Search for the cell housing the specified text and yield its (X, Y) center coordinate. 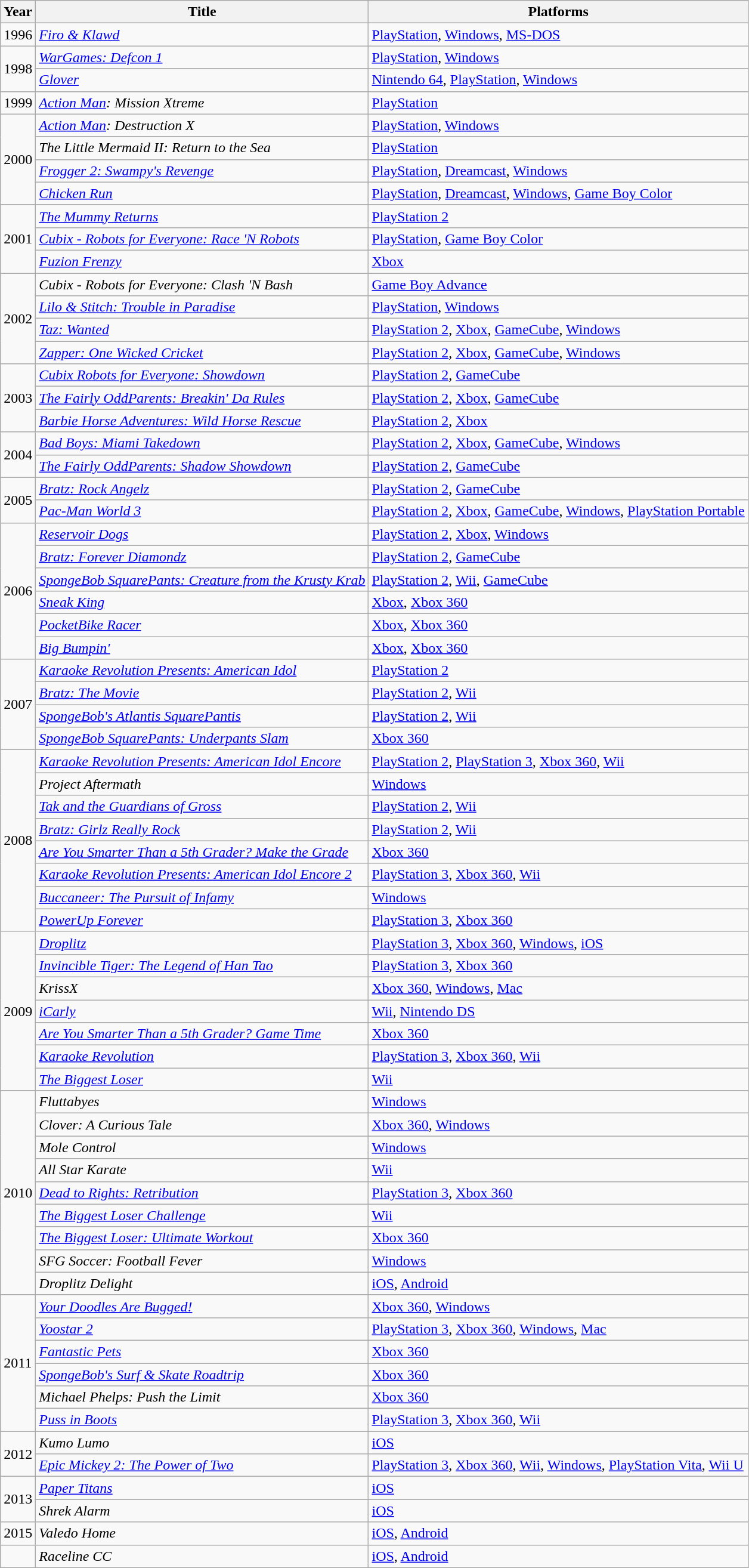
Karaoke Revolution Presents: American Idol (202, 671)
Valedo Home (202, 1533)
2000 (18, 159)
Karaoke Revolution Presents: American Idol Encore (202, 761)
Are You Smarter Than a 5th Grader? Game Time (202, 1034)
Karaoke Revolution (202, 1057)
Frogger 2: Swampy's Revenge (202, 171)
WarGames: Defcon 1 (202, 57)
Are You Smarter Than a 5th Grader? Make the Grade (202, 852)
1999 (18, 103)
2011 (18, 1363)
The Biggest Loser: Ultimate Workout (202, 1238)
Clover: A Curious Tale (202, 1125)
iCarly (202, 1011)
2006 (18, 591)
Michael Phelps: Push the Limit (202, 1397)
Sneak King (202, 602)
PlayStation, Windows, MS-DOS (558, 35)
PlayStation 2, Xbox, GameCube (558, 398)
Wii, Nintendo DS (558, 1011)
The Little Mermaid II: Return to the Sea (202, 148)
Chicken Run (202, 193)
Cubix Robots for Everyone: Showdown (202, 375)
2012 (18, 1454)
2015 (18, 1533)
Paper Titans (202, 1488)
Year (18, 12)
Project Aftermath (202, 784)
Droplitz Delight (202, 1283)
2007 (18, 705)
Raceline CC (202, 1556)
Shrek Alarm (202, 1511)
Taz: Wanted (202, 330)
2002 (18, 319)
SpongeBob's Atlantis SquarePantis (202, 716)
Reservoir Dogs (202, 534)
Fuzion Frenzy (202, 261)
PlayStation 3, Xbox 360, Windows, Mac (558, 1329)
Action Man: Destruction X (202, 125)
Buccaneer: The Pursuit of Infamy (202, 897)
Platforms (558, 12)
PlayStation 2, Xbox, GameCube, Windows, PlayStation Portable (558, 511)
PlayStation 3, Xbox 360, Windows, iOS (558, 943)
2009 (18, 1011)
PlayStation 2, Xbox, Windows (558, 534)
Mole Control (202, 1147)
Epic Mickey 2: The Power of Two (202, 1465)
2004 (18, 455)
Bad Boys: Miami Takedown (202, 443)
PlayStation 2, Wii, GameCube (558, 579)
Zapper: One Wicked Cricket (202, 353)
Bratz: The Movie (202, 693)
Firo & Klawd (202, 35)
Action Man: Mission Xtreme (202, 103)
2003 (18, 398)
The Fairly OddParents: Shadow Showdown (202, 466)
SpongeBob SquarePants: Underpants Slam (202, 739)
Kumo Lumo (202, 1443)
Nintendo 64, PlayStation, Windows (558, 80)
2008 (18, 841)
Droplitz (202, 943)
PlayStation 2, Xbox (558, 421)
Xbox 360, Windows, Mac (558, 988)
Bratz: Forever Diamondz (202, 557)
Glover (202, 80)
Big Bumpin' (202, 647)
KrissX (202, 988)
2001 (18, 239)
Fantastic Pets (202, 1351)
Puss in Boots (202, 1420)
PlayStation, Dreamcast, Windows, Game Boy Color (558, 193)
The Biggest Loser Challenge (202, 1215)
All Star Karate (202, 1170)
Cubix - Robots for Everyone: Clash 'N Bash (202, 285)
Xbox (558, 261)
Cubix - Robots for Everyone: Race 'N Robots (202, 239)
The Mummy Returns (202, 216)
Title (202, 12)
Dead to Rights: Retribution (202, 1193)
PowerUp Forever (202, 920)
Fluttabyes (202, 1102)
Game Boy Advance (558, 285)
The Fairly OddParents: Breakin' Da Rules (202, 398)
PocketBike Racer (202, 625)
Yoostar 2 (202, 1329)
PlayStation, Game Boy Color (558, 239)
2005 (18, 500)
PlayStation 3, Xbox 360, Wii, Windows, PlayStation Vita, Wii U (558, 1465)
SpongeBob SquarePants: Creature from the Krusty Krab (202, 579)
Karaoke Revolution Presents: American Idol Encore 2 (202, 875)
SFG Soccer: Football Fever (202, 1261)
SpongeBob's Surf & Skate Roadtrip (202, 1374)
Tak and the Guardians of Gross (202, 807)
1998 (18, 69)
Barbie Horse Adventures: Wild Horse Rescue (202, 421)
The Biggest Loser (202, 1079)
Bratz: Girlz Really Rock (202, 829)
PlayStation 2, PlayStation 3, Xbox 360, Wii (558, 761)
PlayStation, Dreamcast, Windows (558, 171)
Invincible Tiger: The Legend of Han Tao (202, 965)
2010 (18, 1193)
Your Doodles Are Bugged! (202, 1306)
Bratz: Rock Angelz (202, 489)
Lilo & Stitch: Trouble in Paradise (202, 307)
1996 (18, 35)
Pac-Man World 3 (202, 511)
2013 (18, 1499)
